Return the [x, y] coordinate for the center point of the cell that contains the specified text.  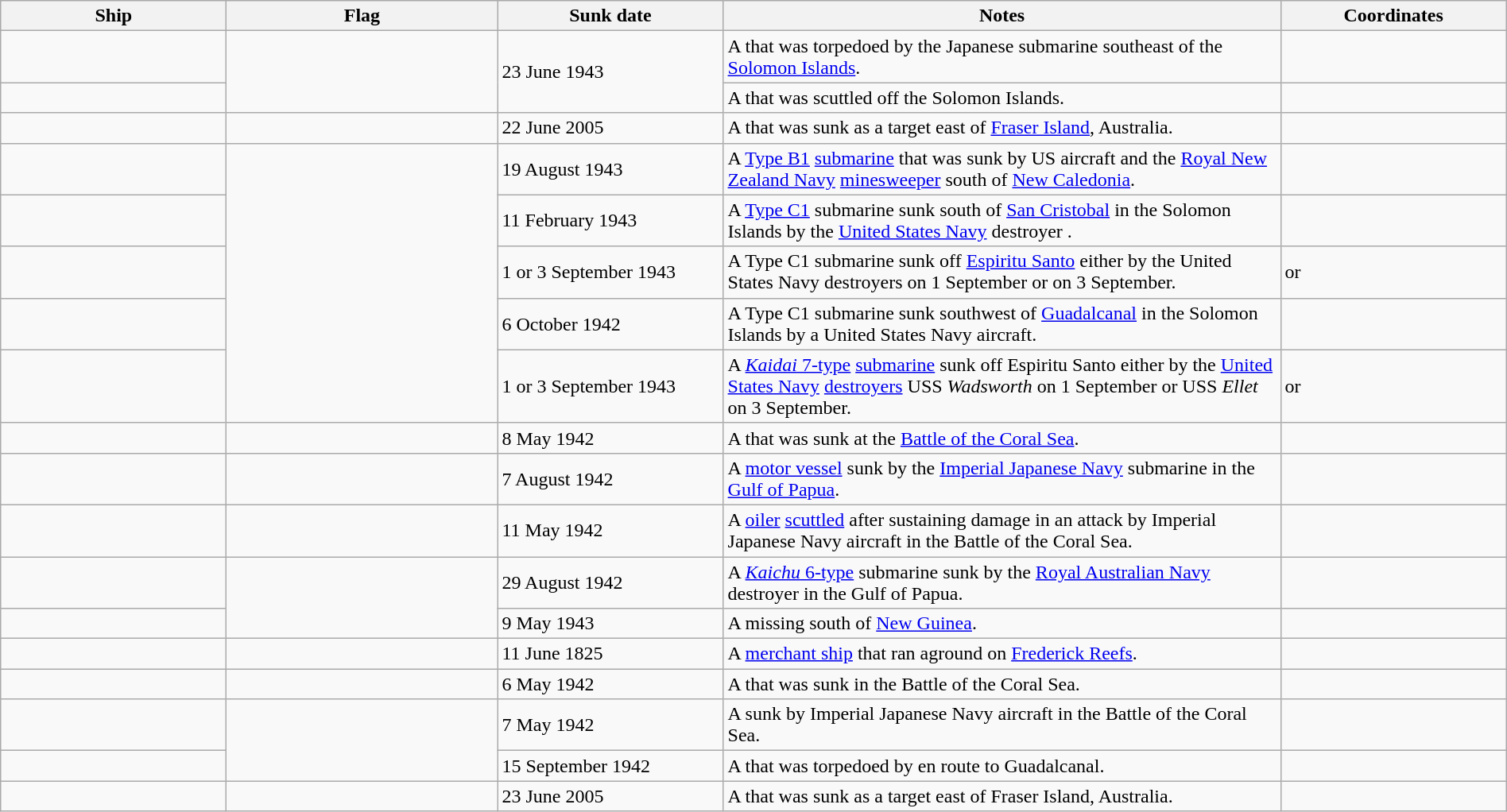
A oiler scuttled after sustaining damage in an attack by Imperial Japanese Navy aircraft in the Battle of the Coral Sea. [1001, 531]
23 June 1943 [610, 72]
6 October 1942 [610, 324]
6 May 1942 [610, 684]
A that was torpedoed by the Japanese submarine southeast of the Solomon Islands. [1001, 57]
A Kaichu 6-type submarine sunk by the Royal Australian Navy destroyer in the Gulf of Papua. [1001, 582]
A that was sunk at the Battle of the Coral Sea. [1001, 438]
29 August 1942 [610, 582]
22 June 2005 [610, 128]
Ship [114, 16]
A that was torpedoed by en route to Guadalcanal. [1001, 766]
A Type C1 submarine sunk southwest of Guadalcanal in the Solomon Islands by a United States Navy aircraft. [1001, 324]
11 June 1825 [610, 654]
A merchant ship that ran aground on Frederick Reefs. [1001, 654]
A sunk by Imperial Japanese Navy aircraft in the Battle of the Coral Sea. [1001, 725]
A Type B1 submarine that was sunk by US aircraft and the Royal New Zealand Navy minesweeper south of New Caledonia. [1001, 168]
A that was sunk in the Battle of the Coral Sea. [1001, 684]
11 February 1943 [610, 221]
11 May 1942 [610, 531]
Coordinates [1393, 16]
Sunk date [610, 16]
A missing south of New Guinea. [1001, 624]
Notes [1001, 16]
A motor vessel sunk by the Imperial Japanese Navy submarine in the Gulf of Papua. [1001, 478]
Flag [362, 16]
19 August 1943 [610, 168]
8 May 1942 [610, 438]
A Type C1 submarine sunk off Espiritu Santo either by the United States Navy destroyers on 1 September or on 3 September. [1001, 272]
7 August 1942 [610, 478]
A Type C1 submarine sunk south of San Cristobal in the Solomon Islands by the United States Navy destroyer . [1001, 221]
7 May 1942 [610, 725]
23 June 2005 [610, 796]
15 September 1942 [610, 766]
9 May 1943 [610, 624]
A that was scuttled off the Solomon Islands. [1001, 98]
